Return the [X, Y] coordinate for the center point of the cell that contains the specified text.  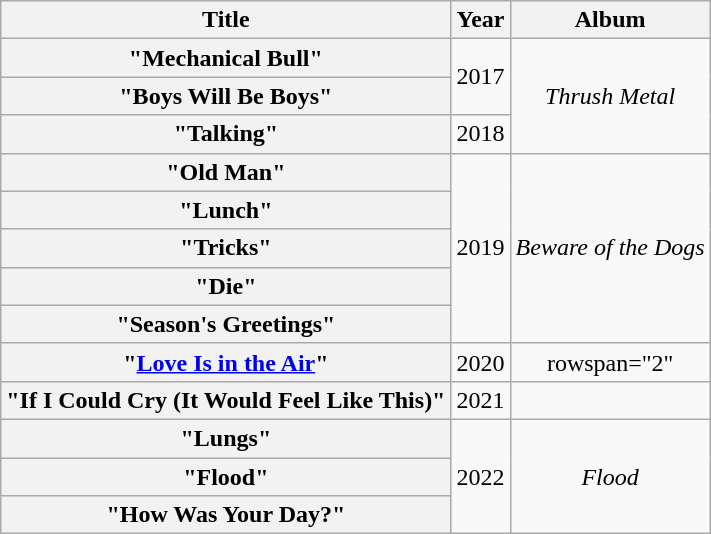
2020 [480, 362]
"Lunch" [226, 210]
"Season's Greetings" [226, 324]
"Mechanical Bull" [226, 58]
2019 [480, 248]
"How Was Your Day?" [226, 515]
2017 [480, 77]
Title [226, 20]
Thrush Metal [610, 96]
2021 [480, 400]
"If I Could Cry (It Would Feel Like This)" [226, 400]
"Tricks" [226, 248]
rowspan="2" [610, 362]
Album [610, 20]
"Old Man" [226, 172]
"Love Is in the Air" [226, 362]
"Boys Will Be Boys" [226, 96]
2022 [480, 476]
"Lungs" [226, 438]
"Die" [226, 286]
Beware of the Dogs [610, 248]
Flood [610, 476]
"Talking" [226, 134]
"Flood" [226, 477]
Year [480, 20]
2018 [480, 134]
